Search for the cell housing the specified text and yield its (X, Y) center coordinate. 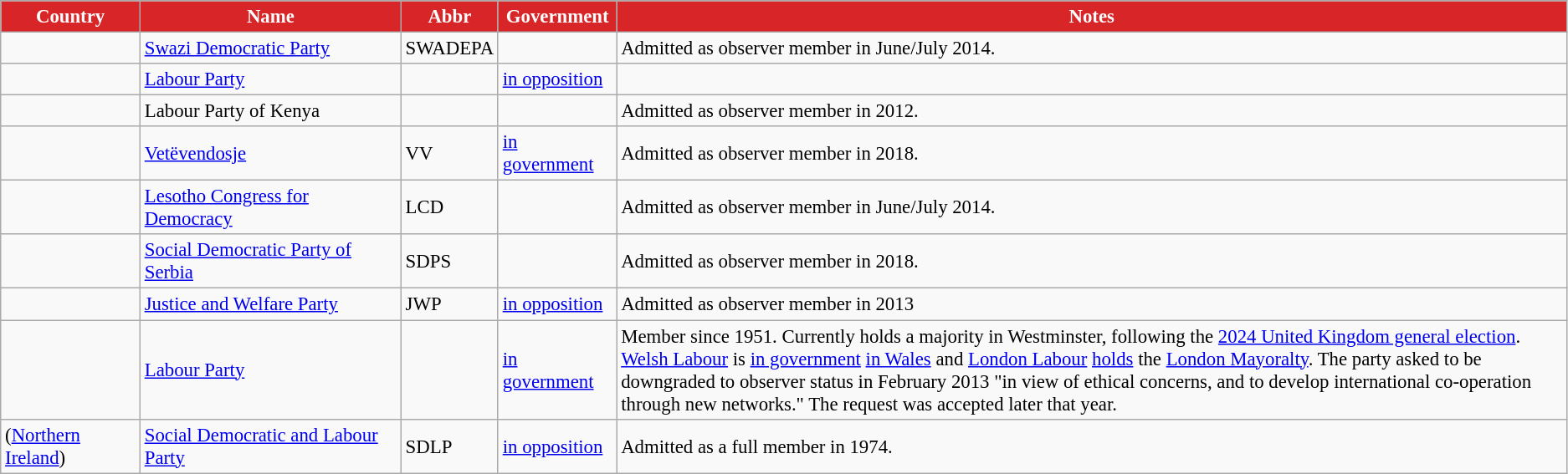
Abbr (449, 17)
LCD (449, 207)
SDPS (449, 261)
Social Democratic and Labour Party (270, 446)
(Northern Ireland) (70, 446)
Government (557, 17)
VV (449, 154)
Notes (1092, 17)
JWP (449, 304)
Country (70, 17)
Swazi Democratic Party (270, 48)
SWADEPA (449, 48)
Admitted as observer member in 2013 (1092, 304)
Justice and Welfare Party (270, 304)
Lesotho Congress for Democracy (270, 207)
Labour Party of Kenya (270, 111)
SDLP (449, 446)
Admitted as a full member in 1974. (1092, 446)
Vetëvendosje (270, 154)
Social Democratic Party of Serbia (270, 261)
Name (270, 17)
Admitted as observer member in 2012. (1092, 111)
